From the cell containing the given text, extract its center point as (X, Y) coordinate. 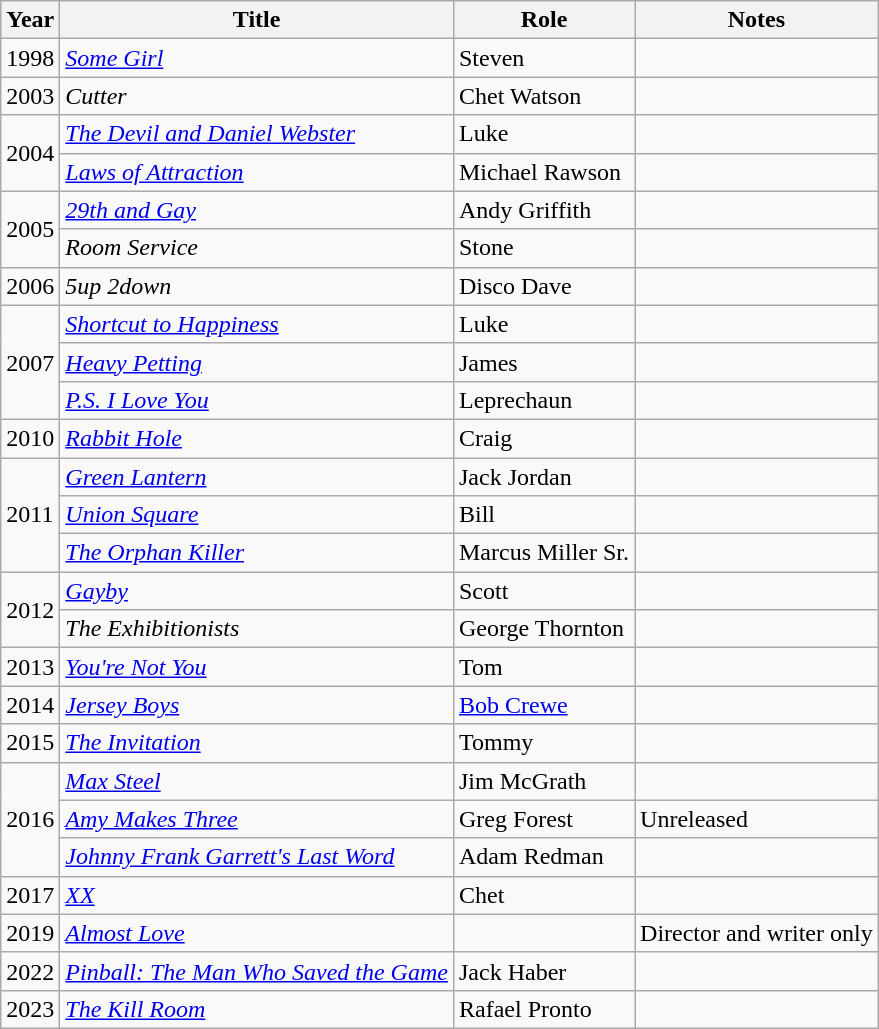
Chet (544, 895)
Heavy Petting (257, 362)
1998 (30, 58)
Year (30, 20)
Green Lantern (257, 477)
2014 (30, 705)
Marcus Miller Sr. (544, 553)
2005 (30, 229)
Stone (544, 248)
Johnny Frank Garrett's Last Word (257, 857)
Leprechaun (544, 400)
2015 (30, 743)
Role (544, 20)
Craig (544, 438)
Notes (757, 20)
Jersey Boys (257, 705)
Andy Griffith (544, 210)
Disco Dave (544, 286)
James (544, 362)
Laws of Attraction (257, 172)
2017 (30, 895)
2006 (30, 286)
Director and writer only (757, 933)
Chet Watson (544, 96)
P.S. I Love You (257, 400)
2007 (30, 362)
Room Service (257, 248)
The Invitation (257, 743)
2013 (30, 667)
Pinball: The Man Who Saved the Game (257, 971)
Rabbit Hole (257, 438)
XX (257, 895)
Unreleased (757, 819)
2023 (30, 1009)
Bob Crewe (544, 705)
Jack Jordan (544, 477)
Jack Haber (544, 971)
2022 (30, 971)
Michael Rawson (544, 172)
Jim McGrath (544, 781)
Tom (544, 667)
2010 (30, 438)
Gayby (257, 591)
Title (257, 20)
2004 (30, 153)
29th and Gay (257, 210)
George Thornton (544, 629)
2012 (30, 610)
Some Girl (257, 58)
The Orphan Killer (257, 553)
Adam Redman (544, 857)
Cutter (257, 96)
The Devil and Daniel Webster (257, 134)
Amy Makes Three (257, 819)
Scott (544, 591)
Tommy (544, 743)
Bill (544, 515)
Almost Love (257, 933)
2011 (30, 515)
Shortcut to Happiness (257, 324)
The Exhibitionists (257, 629)
Steven (544, 58)
The Kill Room (257, 1009)
Max Steel (257, 781)
Union Square (257, 515)
Rafael Pronto (544, 1009)
Greg Forest (544, 819)
You're Not You (257, 667)
2016 (30, 819)
2019 (30, 933)
2003 (30, 96)
5up 2down (257, 286)
